Determine the (X, Y) coordinate at the center of the cell enclosing the given text.  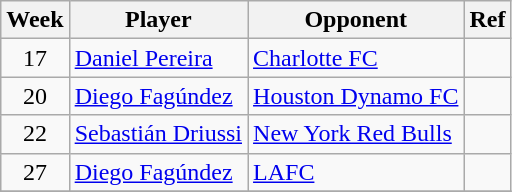
Player (158, 20)
Sebastián Driussi (158, 134)
Houston Dynamo FC (356, 96)
Daniel Pereira (158, 58)
27 (35, 172)
Week (35, 20)
Ref (488, 20)
17 (35, 58)
Charlotte FC (356, 58)
20 (35, 96)
LAFC (356, 172)
22 (35, 134)
Opponent (356, 20)
New York Red Bulls (356, 134)
